Provide the (X, Y) coordinate of the cell's center where the given text is located.  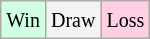
Draw (72, 20)
Win (24, 20)
Loss (126, 20)
